Identify which cell holds the provided text, then report its [X, Y] central coordinate. 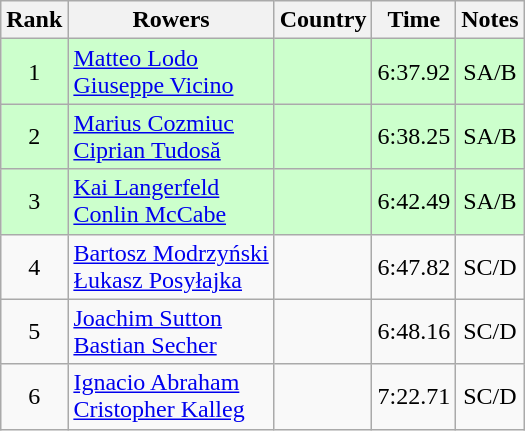
3 [34, 202]
2 [34, 136]
Notes [490, 20]
Rank [34, 20]
6 [34, 396]
6:47.82 [414, 266]
4 [34, 266]
6:48.16 [414, 332]
6:37.92 [414, 72]
Rowers [171, 20]
6:42.49 [414, 202]
Time [414, 20]
Bartosz ModrzyńskiŁukasz Posyłajka [171, 266]
Joachim SuttonBastian Secher [171, 332]
7:22.71 [414, 396]
5 [34, 332]
Marius CozmiucCiprian Tudosă [171, 136]
Ignacio AbrahamCristopher Kalleg [171, 396]
Kai LangerfeldConlin McCabe [171, 202]
Matteo LodoGiuseppe Vicino [171, 72]
Country [323, 20]
1 [34, 72]
6:38.25 [414, 136]
